Search for the cell housing the specified text and yield its [x, y] center coordinate. 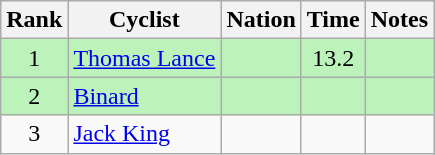
Jack King [144, 134]
Nation [261, 20]
3 [34, 134]
Thomas Lance [144, 58]
Cyclist [144, 20]
Notes [399, 20]
Time [333, 20]
2 [34, 96]
13.2 [333, 58]
Rank [34, 20]
1 [34, 58]
Binard [144, 96]
